Output the (X, Y) coordinate of the center of the cell containing the given text.  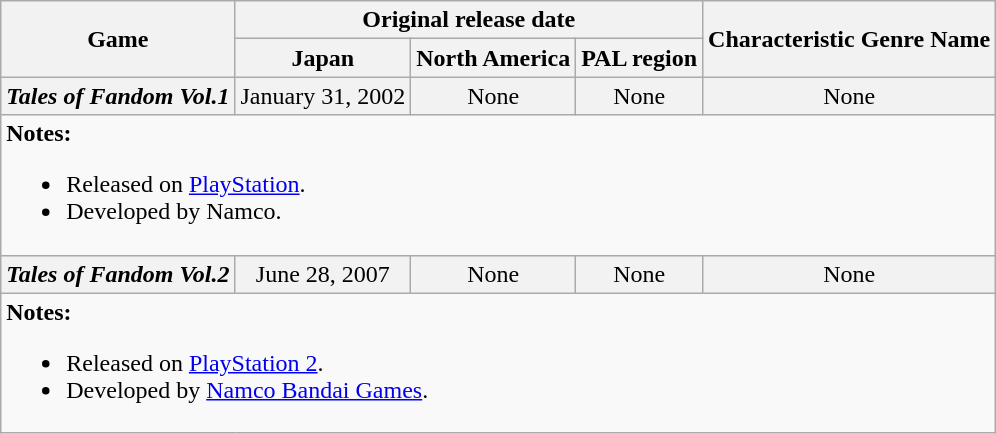
Tales of Fandom Vol.2 (118, 274)
January 31, 2002 (323, 96)
Notes:Released on PlayStation 2.Developed by Namco Bandai Games. (498, 363)
Notes:Released on PlayStation.Developed by Namco. (498, 185)
Original release date (469, 20)
Game (118, 39)
Japan (323, 58)
Characteristic Genre Name (850, 39)
June 28, 2007 (323, 274)
North America (494, 58)
PAL region (640, 58)
Tales of Fandom Vol.1 (118, 96)
